Return the (X, Y) coordinate for the center point of the cell that contains the specified text.  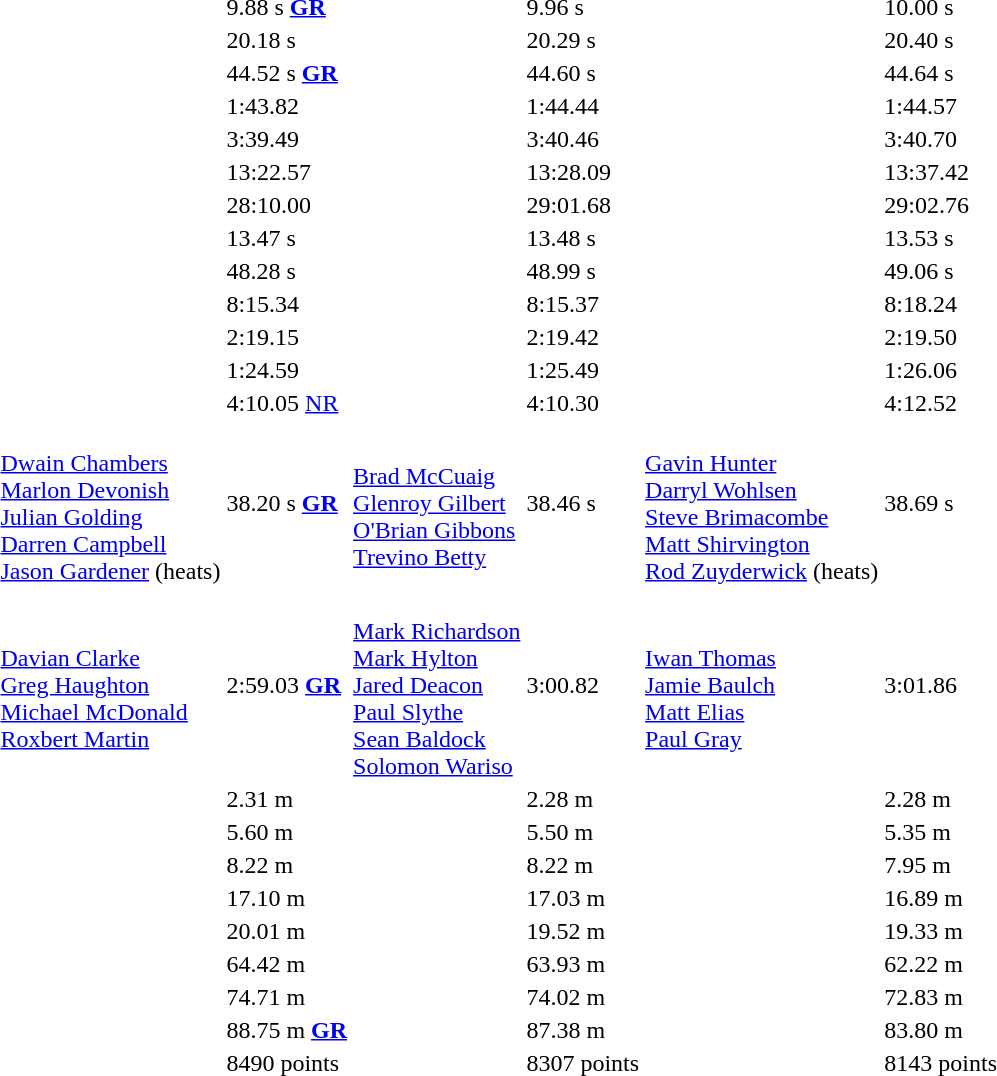
20.18 s (287, 40)
17.03 m (583, 898)
13:22.57 (287, 172)
87.38 m (583, 1030)
48.99 s (583, 271)
4:10.05 NR (287, 403)
88.75 m GR (287, 1030)
13.48 s (583, 238)
1:25.49 (583, 370)
2:19.42 (583, 337)
3:00.82 (583, 685)
5.60 m (287, 832)
29:01.68 (583, 205)
Mark RichardsonMark HyltonJared DeaconPaul SlytheSean BaldockSolomon Wariso (437, 685)
1:43.82 (287, 106)
19.52 m (583, 931)
2.28 m (583, 799)
17.10 m (287, 898)
38.46 s (583, 504)
2:19.15 (287, 337)
8:15.34 (287, 304)
38.20 s GR (287, 504)
8:15.37 (583, 304)
4:10.30 (583, 403)
20.01 m (287, 931)
20.29 s (583, 40)
13.47 s (287, 238)
2:59.03 GR (287, 685)
Brad McCuaigGlenroy GilbertO'Brian GibbonsTrevino Betty (437, 504)
1:24.59 (287, 370)
28:10.00 (287, 205)
Iwan ThomasJamie BaulchMatt EliasPaul Gray (762, 685)
2.31 m (287, 799)
64.42 m (287, 964)
74.02 m (583, 997)
44.52 s GR (287, 73)
48.28 s (287, 271)
3:39.49 (287, 139)
5.50 m (583, 832)
Gavin HunterDarryl WohlsenSteve BrimacombeMatt ShirvingtonRod Zuyderwick (heats) (762, 504)
63.93 m (583, 964)
44.60 s (583, 73)
1:44.44 (583, 106)
3:40.46 (583, 139)
13:28.09 (583, 172)
74.71 m (287, 997)
